Determine the [X, Y] coordinate at the center of the cell enclosing the given text.  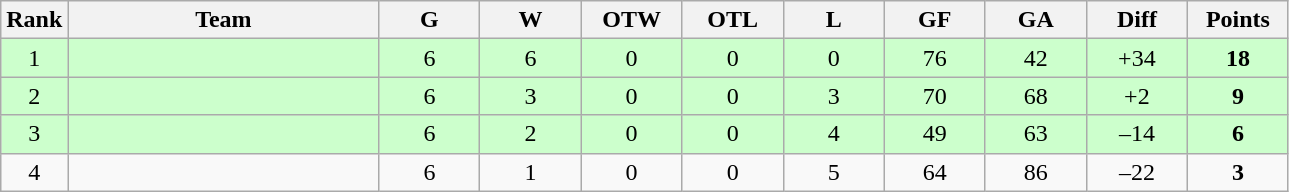
OTW [632, 20]
GA [1036, 20]
76 [934, 58]
Diff [1136, 20]
Points [1238, 20]
42 [1036, 58]
+2 [1136, 96]
64 [934, 172]
68 [1036, 96]
86 [1036, 172]
63 [1036, 134]
L [834, 20]
Rank [34, 20]
9 [1238, 96]
70 [934, 96]
OTL [732, 20]
5 [834, 172]
–14 [1136, 134]
W [530, 20]
Team [224, 20]
–22 [1136, 172]
49 [934, 134]
18 [1238, 58]
G [430, 20]
+34 [1136, 58]
GF [934, 20]
